Find where the given text appears and provide that cell's center as [X, Y] coordinate. 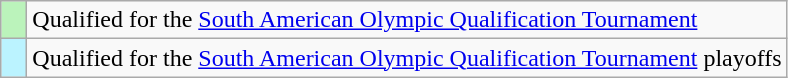
Qualified for the South American Olympic Qualification Tournament playoffs [407, 58]
Qualified for the South American Olympic Qualification Tournament [407, 20]
